Output the [X, Y] coordinate of the center of the cell containing the given text.  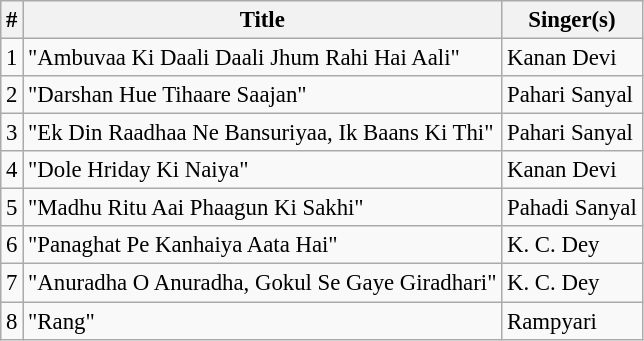
Singer(s) [572, 20]
"Ambuvaa Ki Daali Daali Jhum Rahi Hai Aali" [262, 58]
Rampyari [572, 321]
"Dole Hriday Ki Naiya" [262, 170]
6 [12, 245]
3 [12, 133]
8 [12, 321]
# [12, 20]
7 [12, 283]
"Ek Din Raadhaa Ne Bansuriyaa, Ik Baans Ki Thi" [262, 133]
Title [262, 20]
"Darshan Hue Tihaare Saajan" [262, 95]
2 [12, 95]
4 [12, 170]
5 [12, 208]
1 [12, 58]
"Rang" [262, 321]
"Anuradha O Anuradha, Gokul Se Gaye Giradhari" [262, 283]
"Panaghat Pe Kanhaiya Aata Hai" [262, 245]
"Madhu Ritu Aai Phaagun Ki Sakhi" [262, 208]
Pahadi Sanyal [572, 208]
